Determine the [x, y] coordinate at the center of the cell enclosing the given text.  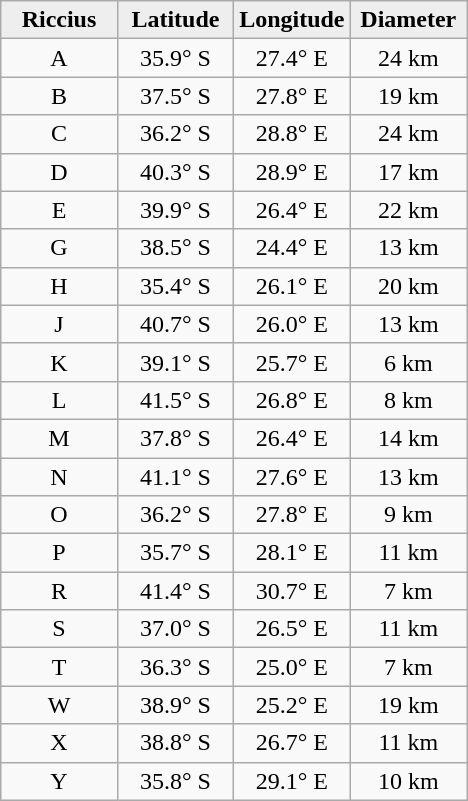
A [59, 58]
27.6° E [292, 477]
22 km [408, 210]
36.3° S [175, 667]
S [59, 629]
39.1° S [175, 362]
25.2° E [292, 705]
X [59, 743]
K [59, 362]
40.3° S [175, 172]
26.8° E [292, 400]
Diameter [408, 20]
6 km [408, 362]
35.8° S [175, 781]
38.8° S [175, 743]
27.4° E [292, 58]
Y [59, 781]
J [59, 324]
30.7° E [292, 591]
26.0° E [292, 324]
8 km [408, 400]
40.7° S [175, 324]
25.7° E [292, 362]
24.4° E [292, 248]
41.1° S [175, 477]
T [59, 667]
H [59, 286]
26.7° E [292, 743]
Latitude [175, 20]
35.4° S [175, 286]
20 km [408, 286]
D [59, 172]
38.9° S [175, 705]
35.9° S [175, 58]
L [59, 400]
W [59, 705]
28.9° E [292, 172]
29.1° E [292, 781]
37.0° S [175, 629]
M [59, 438]
26.1° E [292, 286]
25.0° E [292, 667]
17 km [408, 172]
P [59, 553]
E [59, 210]
28.1° E [292, 553]
10 km [408, 781]
41.5° S [175, 400]
O [59, 515]
B [59, 96]
R [59, 591]
G [59, 248]
41.4° S [175, 591]
28.8° E [292, 134]
37.8° S [175, 438]
9 km [408, 515]
Riccius [59, 20]
38.5° S [175, 248]
39.9° S [175, 210]
N [59, 477]
26.5° E [292, 629]
C [59, 134]
35.7° S [175, 553]
14 km [408, 438]
37.5° S [175, 96]
Longitude [292, 20]
